Scan for the cell matching the given text and deliver its (x, y) coordinate at center. 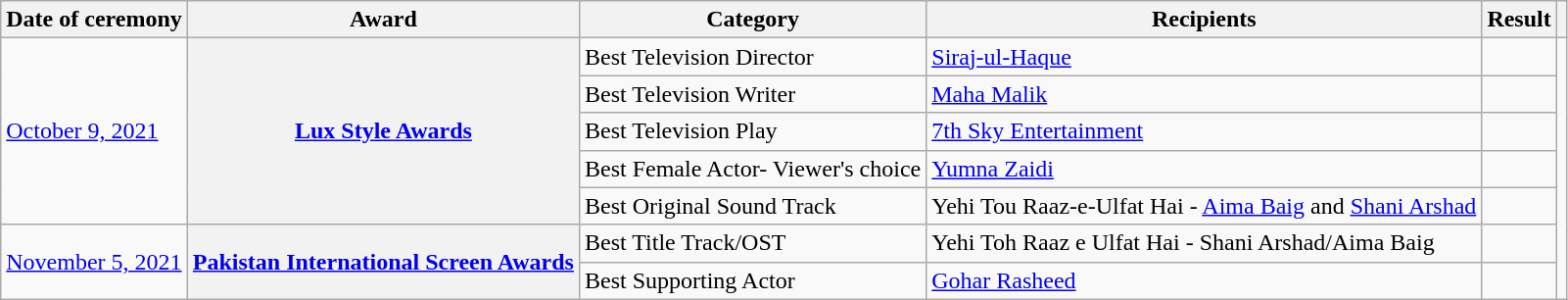
Maha Malik (1205, 94)
Date of ceremony (94, 20)
Siraj-ul-Haque (1205, 57)
Result (1519, 20)
Best Female Actor- Viewer's choice (752, 169)
Lux Style Awards (383, 131)
Recipients (1205, 20)
Yumna Zaidi (1205, 169)
Best Original Sound Track (752, 206)
Best Television Director (752, 57)
Yehi Toh Raaz e Ulfat Hai - Shani Arshad/Aima Baig (1205, 243)
7th Sky Entertainment (1205, 131)
Best Television Play (752, 131)
November 5, 2021 (94, 262)
Pakistan International Screen Awards (383, 262)
Best Title Track/OST (752, 243)
Best Supporting Actor (752, 280)
October 9, 2021 (94, 131)
Category (752, 20)
Gohar Rasheed (1205, 280)
Best Television Writer (752, 94)
Yehi Tou Raaz-e-Ulfat Hai - Aima Baig and Shani Arshad (1205, 206)
Award (383, 20)
